Identify which cell holds the provided text, then report its (X, Y) central coordinate. 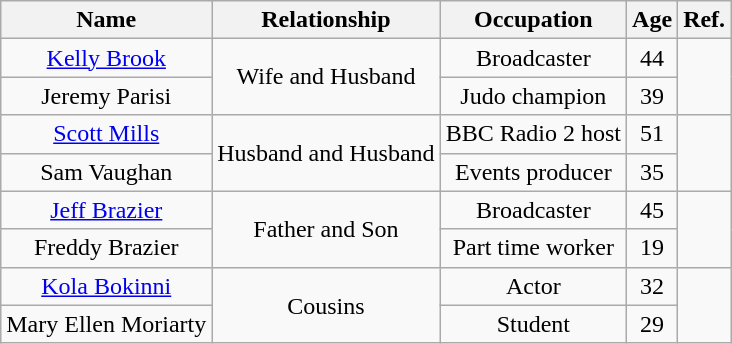
29 (652, 324)
Husband and Husband (326, 153)
Kelly Brook (106, 58)
Occupation (533, 20)
19 (652, 248)
35 (652, 172)
51 (652, 134)
Kola Bokinni (106, 286)
Student (533, 324)
Jeff Brazier (106, 210)
Wife and Husband (326, 77)
32 (652, 286)
45 (652, 210)
Sam Vaughan (106, 172)
Events producer (533, 172)
39 (652, 96)
Name (106, 20)
Part time worker (533, 248)
Cousins (326, 305)
Actor (533, 286)
Judo champion (533, 96)
BBC Radio 2 host (533, 134)
Age (652, 20)
Ref. (704, 20)
Scott Mills (106, 134)
Mary Ellen Moriarty (106, 324)
44 (652, 58)
Father and Son (326, 229)
Relationship (326, 20)
Jeremy Parisi (106, 96)
Freddy Brazier (106, 248)
